Identify which cell holds the provided text, then report its [X, Y] central coordinate. 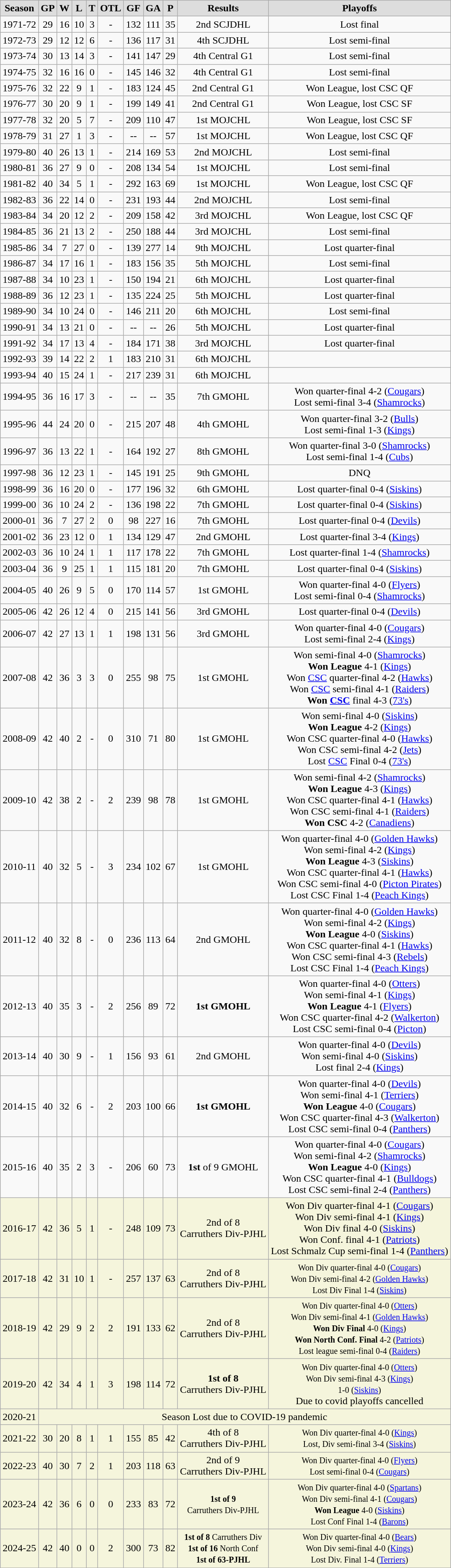
2008-09 [19, 739]
66 [170, 1106]
Won quarter-final 3-2 (Bulls)Lost semi-final 1-3 (Kings) [359, 424]
Won Div quarter-final 4-0 (Spartans)Won Div semi-final 4-1 (Cougars)Won League 4-0 (Siskins)Lost Conf Final 1-4 (Barons) [359, 1504]
61 [170, 1056]
54 [170, 168]
Won Div quarter-final 4-0 (Flyers)Lost semi-final 0-4 (Cougars) [359, 1466]
1982-83 [19, 200]
1995-96 [19, 424]
1993-94 [19, 375]
69 [170, 184]
257 [133, 1278]
211 [153, 311]
300 [133, 1548]
100 [153, 1106]
1996-97 [19, 451]
131 [153, 634]
188 [153, 232]
DNQ [359, 473]
1975-76 [19, 88]
199 [133, 104]
1992-93 [19, 359]
1998-99 [19, 489]
192 [153, 451]
155 [133, 1438]
93 [153, 1056]
62 [170, 1328]
1st of 9Carruthers Div-PJHL [223, 1504]
1977-78 [19, 120]
Won Div quarter-final 4-0 (Cougars)Won Div semi-final 4-2 (Golden Hawks)Lost Div Final 1-4 (Siskins) [359, 1278]
8th GMOHL [223, 451]
2009-10 [19, 800]
292 [133, 184]
Won quarter-final 3-0 (Shamrocks)Lost semi-final 1-4 (Cubs) [359, 451]
6th GMOHL [223, 489]
2003-04 [19, 569]
83 [153, 1504]
206 [133, 1167]
2016-17 [19, 1229]
4th SCJDHL [223, 40]
147 [153, 56]
Lost quarter-final 1-4 (Shamrocks) [359, 553]
89 [153, 1006]
163 [153, 184]
Won Div quarter-final 4-0 (Kings)Lost, Div semi-final 3-4 (Siskins) [359, 1438]
1994-95 [19, 396]
1971-72 [19, 24]
GP [48, 8]
2021-22 [19, 1438]
1989-90 [19, 311]
194 [153, 279]
Won quarter-final 4-0 (Devils)Won semi-final 4-0 (Siskins)Lost final 2-4 (Kings) [359, 1056]
W [64, 8]
Season Lost due to COVID-19 pandemic [245, 1417]
2006-07 [19, 634]
OTL [111, 8]
9th GMOHL [223, 473]
170 [133, 590]
Won semi-final 4-0 (Shamrocks)Won League 4-1 (Kings)Won CSC quarter-final 4-2 (Hawks)Won CSC semi-final 4-1 (Raiders)Won CSC final 4-3 (73's) [359, 678]
1978-79 [19, 136]
2023-24 [19, 1504]
2nd of 9Carruthers Div-PJHL [223, 1466]
129 [153, 537]
169 [153, 152]
1990-91 [19, 327]
149 [153, 104]
60 [153, 1167]
1973-74 [19, 56]
1st of 8Carruthers Div-PJHL [223, 1384]
2022-23 [19, 1466]
113 [153, 939]
Lost final [359, 24]
193 [153, 200]
67 [170, 867]
64 [170, 939]
2010-11 [19, 867]
1980-81 [19, 168]
110 [153, 120]
Won quarter-final 4-0 (Otters)Won semi-final 4-1 (Kings)Won League 4-1 (Flyers)Won CSC quarter-final 4-2 (Walkerton)Lost CSC semi-final 0-4 (Picton) [359, 1006]
1988-89 [19, 295]
1972-73 [19, 40]
310 [133, 739]
255 [133, 678]
1986-87 [19, 264]
2018-19 [19, 1328]
137 [153, 1278]
236 [133, 939]
2024-25 [19, 1548]
53 [170, 152]
Lost quarter-final 3-4 (Kings) [359, 537]
1st of 9 GMOHL [223, 1167]
217 [133, 375]
75 [170, 678]
2019-20 [19, 1384]
1987-88 [19, 279]
2004-05 [19, 590]
Won Div quarter-final 4-0 (Otters)Won Div semi-final 4-3 (Kings) 1-0 (Siskins)Due to covid playoffs cancelled [359, 1384]
71 [153, 739]
2020-21 [19, 1417]
234 [133, 867]
210 [153, 359]
233 [133, 1504]
Results [223, 8]
139 [133, 248]
177 [133, 489]
1999-00 [19, 505]
2002-03 [19, 553]
132 [133, 24]
184 [133, 343]
1983-84 [19, 216]
1st of 8 Carruthers Div1st of 16 North Conf1st of 63-PJHL [223, 1548]
1976-77 [19, 104]
124 [153, 88]
Season [19, 8]
P [170, 8]
2013-14 [19, 1056]
277 [153, 248]
Won semi-final 4-0 (Siskins)Won League 4-2 (Kings)Won CSC quarter-final 4-0 (Hawks)Won CSC semi-final 4-2 (Jets)Lost CSC Final 0-4 (73's) [359, 739]
Won semi-final 4-2 (Shamrocks)Won League 4-3 (Kings)Won CSC quarter-final 4-1 (Hawks)Won CSC semi-final 4-1 (Raiders)Won CSC 4-2 (Canadiens) [359, 800]
1991-92 [19, 343]
248 [133, 1229]
9th MOJCHL [223, 248]
227 [153, 521]
L [79, 8]
109 [153, 1229]
15 [64, 375]
1979-80 [19, 152]
150 [133, 279]
T [92, 8]
2005-06 [19, 612]
41 [170, 104]
48 [170, 424]
250 [133, 232]
158 [153, 216]
164 [133, 451]
207 [153, 424]
135 [133, 295]
115 [133, 569]
2011-12 [19, 939]
85 [153, 1438]
1974-75 [19, 72]
GF [133, 8]
1984-85 [19, 232]
Won quarter-final 4-2 (Cougars)Lost semi-final 3-4 (Shamrocks) [359, 396]
GA [153, 8]
118 [153, 1466]
4th GMOHL [223, 424]
78 [170, 800]
45 [170, 88]
39 [48, 359]
2000-01 [19, 521]
2001-02 [19, 537]
2012-13 [19, 1006]
2nd SCJDHL [223, 24]
2015-16 [19, 1167]
214 [133, 152]
1981-82 [19, 184]
178 [153, 553]
224 [153, 295]
Won quarter-final 4-0 (Cougars)Lost semi-final 2-4 (Kings) [359, 634]
2014-15 [19, 1106]
231 [133, 200]
111 [153, 24]
1997-98 [19, 473]
80 [170, 739]
102 [153, 867]
2017-18 [19, 1278]
171 [153, 343]
4th of 8Carruthers Div-PJHL [223, 1438]
181 [153, 569]
82 [170, 1548]
Playoffs [359, 8]
196 [153, 489]
Won Div quarter-final 4-0 (Bears)Won Div semi-final 4-0 (Kings)Lost Div. Final 1-4 (Terriers) [359, 1548]
1985-86 [19, 248]
Won quarter-final 4-0 (Flyers)Lost semi-final 0-4 (Shamrocks) [359, 590]
133 [153, 1328]
256 [133, 1006]
208 [133, 168]
2007-08 [19, 678]
